Output the [x, y] coordinate of the center of the cell containing the given text.  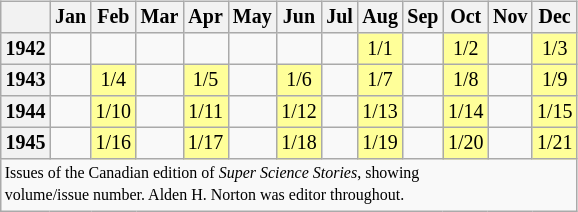
1/13 [380, 112]
1/2 [466, 48]
1/4 [114, 80]
Nov [510, 18]
Mar [160, 18]
1942 [26, 48]
1/16 [114, 144]
Jan [70, 18]
1/12 [298, 112]
Jul [339, 18]
1/14 [466, 112]
1/9 [554, 80]
1945 [26, 144]
1/21 [554, 144]
Apr [206, 18]
1/18 [298, 144]
1/5 [206, 80]
1/3 [554, 48]
Dec [554, 18]
1/19 [380, 144]
1/8 [466, 80]
1/11 [206, 112]
1/20 [466, 144]
1/7 [380, 80]
Sep [424, 18]
1/15 [554, 112]
1/1 [380, 48]
1943 [26, 80]
Jun [298, 18]
1/6 [298, 80]
Aug [380, 18]
1/10 [114, 112]
1944 [26, 112]
May [252, 18]
Oct [466, 18]
1/17 [206, 144]
Issues of the Canadian edition of Super Science Stories, showing volume/issue number. Alden H. Norton was editor throughout. [289, 185]
Feb [114, 18]
